Capture the cell that displays the provided text and extract its [X, Y] central coordinate. 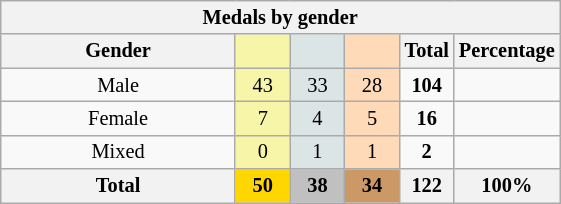
104 [426, 85]
38 [318, 186]
33 [318, 85]
4 [318, 118]
2 [426, 152]
7 [262, 118]
Medals by gender [280, 17]
Percentage [507, 51]
43 [262, 85]
Gender [118, 51]
Mixed [118, 152]
122 [426, 186]
50 [262, 186]
Female [118, 118]
100% [507, 186]
0 [262, 152]
34 [372, 186]
16 [426, 118]
Male [118, 85]
28 [372, 85]
5 [372, 118]
